Detect which cell encompasses the target text, then output its [x, y] center coordinate. 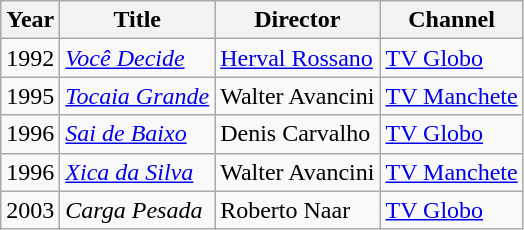
Channel [452, 20]
Tocaia Grande [138, 96]
Denis Carvalho [298, 134]
1992 [30, 58]
Herval Rossano [298, 58]
2003 [30, 210]
Carga Pesada [138, 210]
Xica da Silva [138, 172]
Director [298, 20]
Você Decide [138, 58]
Title [138, 20]
1995 [30, 96]
Year [30, 20]
Sai de Baixo [138, 134]
Roberto Naar [298, 210]
